Find where the given text appears and provide that cell's center as (X, Y) coordinate. 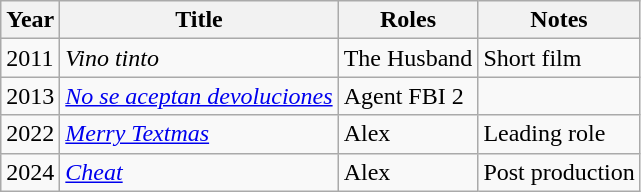
Merry Textmas (199, 134)
Roles (408, 20)
The Husband (408, 58)
Notes (559, 20)
Post production (559, 172)
Year (30, 20)
2024 (30, 172)
Vino tinto (199, 58)
Short film (559, 58)
Title (199, 20)
2011 (30, 58)
2022 (30, 134)
Cheat (199, 172)
Agent FBI 2 (408, 96)
2013 (30, 96)
No se aceptan devoluciones (199, 96)
Leading role (559, 134)
